Find where the given text appears and provide that cell's center as [X, Y] coordinate. 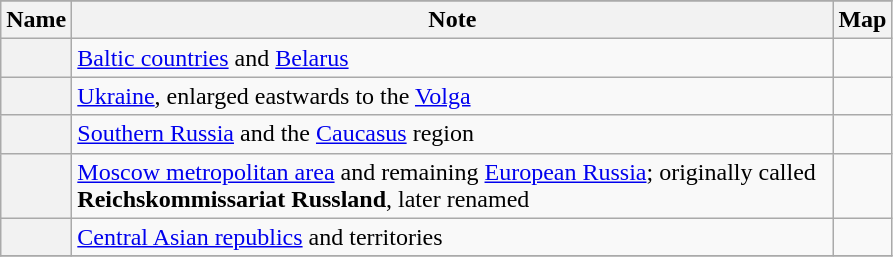
Map [862, 20]
Note [452, 20]
Name [36, 20]
Baltic countries and Belarus [452, 58]
Ukraine, enlarged eastwards to the Volga [452, 96]
Southern Russia and the Caucasus region [452, 134]
Moscow metropolitan area and remaining European Russia; originally called Reichskommissariat Russland, later renamed [452, 186]
Central Asian republics and territories [452, 237]
